Return [X, Y] of the center of cell containing provided text 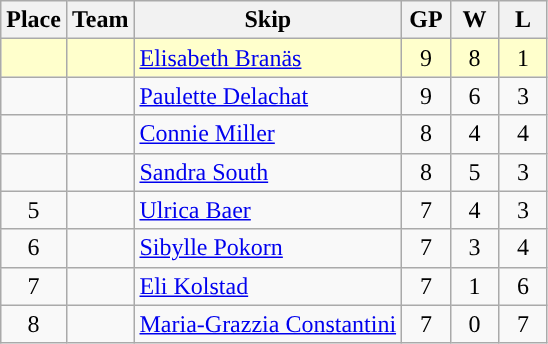
Ulrica Baer [268, 210]
Paulette Delachat [268, 96]
Connie Miller [268, 134]
Eli Kolstad [268, 286]
W [474, 20]
Maria-Grazzia Constantini [268, 324]
Skip [268, 20]
L [524, 20]
Place [34, 20]
Sandra South [268, 172]
GP [426, 20]
Team [100, 20]
0 [474, 324]
Sibylle Pokorn [268, 248]
Elisabeth Branäs [268, 58]
